Search for the cell housing the specified text and yield its [x, y] center coordinate. 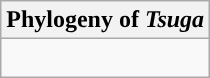
Phylogeny of Tsuga [106, 20]
